Search for the cell housing the specified text and yield its [x, y] center coordinate. 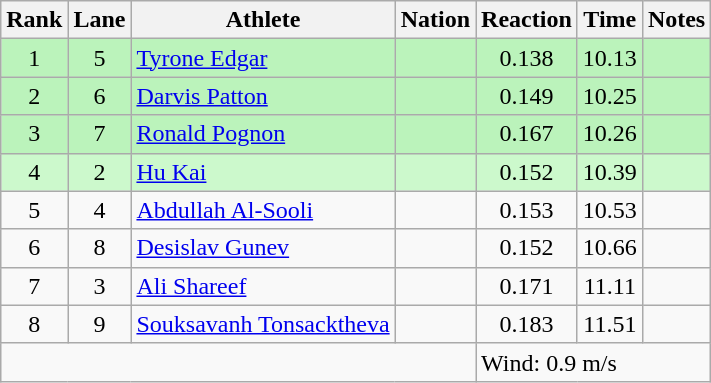
Ronald Pognon [263, 134]
9 [100, 324]
0.171 [527, 286]
0.167 [527, 134]
Tyrone Edgar [263, 58]
Desislav Gunev [263, 248]
11.51 [610, 324]
Notes [676, 20]
Rank [34, 20]
0.153 [527, 210]
1 [34, 58]
Lane [100, 20]
Nation [435, 20]
0.138 [527, 58]
10.53 [610, 210]
10.26 [610, 134]
Ali Shareef [263, 286]
10.39 [610, 172]
Athlete [263, 20]
10.66 [610, 248]
Hu Kai [263, 172]
Souksavanh Tonsacktheva [263, 324]
Time [610, 20]
Wind: 0.9 m/s [594, 362]
0.149 [527, 96]
Abdullah Al-Sooli [263, 210]
11.11 [610, 286]
Darvis Patton [263, 96]
10.25 [610, 96]
10.13 [610, 58]
0.183 [527, 324]
Reaction [527, 20]
